Capture the cell that displays the provided text and extract its [x, y] central coordinate. 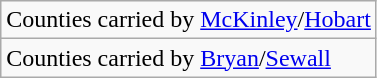
Counties carried by McKinley/Hobart [189, 20]
Counties carried by Bryan/Sewall [189, 58]
